Provide the [X, Y] coordinate of the cell's center where the given text is located.  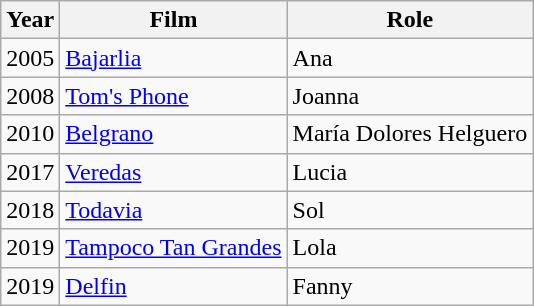
Belgrano [174, 134]
Role [410, 20]
Fanny [410, 286]
Tampoco Tan Grandes [174, 248]
Delfin [174, 286]
Lola [410, 248]
Veredas [174, 172]
2018 [30, 210]
Film [174, 20]
Ana [410, 58]
Sol [410, 210]
Tom's Phone [174, 96]
Bajarlia [174, 58]
Joanna [410, 96]
2008 [30, 96]
2010 [30, 134]
2005 [30, 58]
Lucia [410, 172]
2017 [30, 172]
Todavia [174, 210]
María Dolores Helguero [410, 134]
Year [30, 20]
